Output the (X, Y) coordinate of the center of the cell containing the given text.  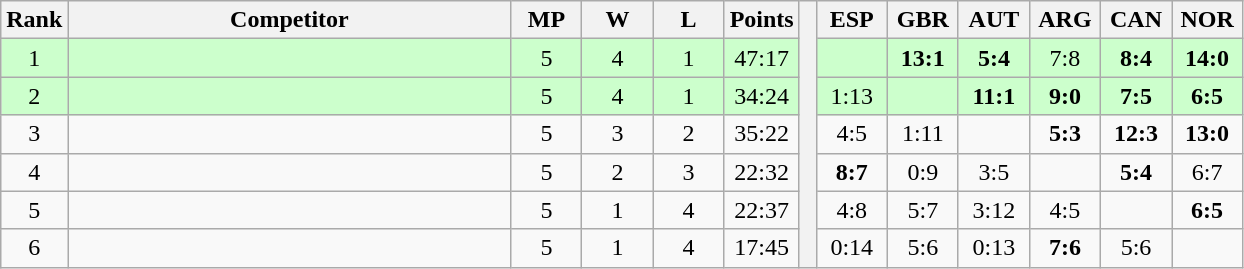
ARG (1064, 20)
8:4 (1136, 58)
7:8 (1064, 58)
12:3 (1136, 134)
5:3 (1064, 134)
14:0 (1208, 58)
22:32 (762, 172)
GBR (922, 20)
3:5 (994, 172)
ESP (852, 20)
W (618, 20)
Competitor (290, 20)
34:24 (762, 96)
47:17 (762, 58)
CAN (1136, 20)
1:13 (852, 96)
8:7 (852, 172)
Rank (34, 20)
4:8 (852, 210)
6:7 (1208, 172)
NOR (1208, 20)
0:9 (922, 172)
13:1 (922, 58)
0:14 (852, 248)
6 (34, 248)
9:0 (1064, 96)
AUT (994, 20)
0:13 (994, 248)
13:0 (1208, 134)
11:1 (994, 96)
3:12 (994, 210)
7:5 (1136, 96)
MP (546, 20)
1:11 (922, 134)
Points (762, 20)
7:6 (1064, 248)
35:22 (762, 134)
17:45 (762, 248)
5:7 (922, 210)
L (688, 20)
22:37 (762, 210)
